Return the [x, y] coordinate for the center point of the cell that contains the specified text.  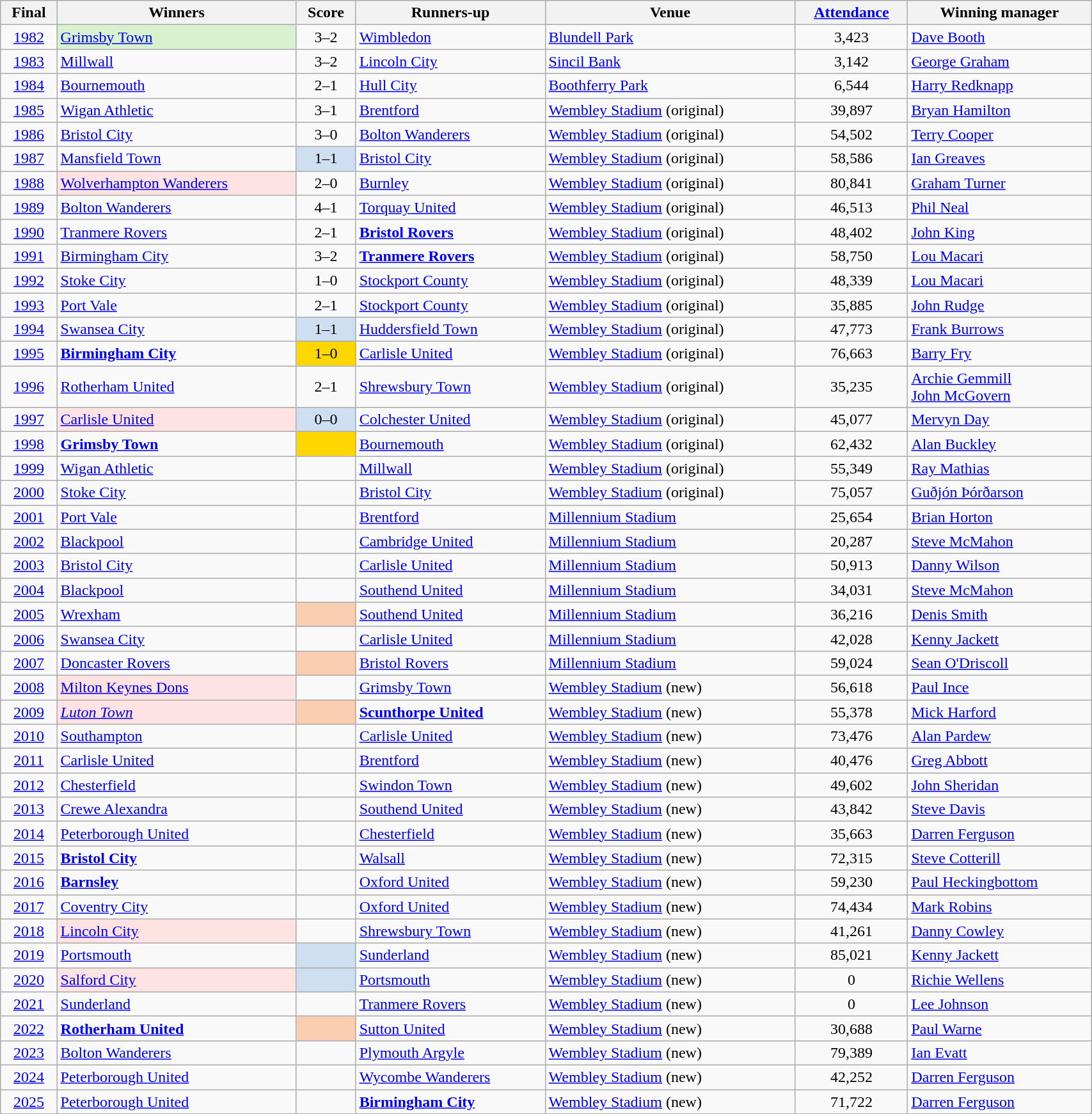
1993 [29, 305]
2011 [29, 761]
Sincil Bank [670, 61]
2008 [29, 687]
2018 [29, 931]
2002 [29, 541]
Barry Fry [999, 354]
Luton Town [177, 712]
40,476 [851, 761]
Coventry City [177, 907]
2007 [29, 663]
46,513 [851, 207]
1984 [29, 86]
35,885 [851, 305]
1983 [29, 61]
Danny Wilson [999, 566]
2012 [29, 785]
72,315 [851, 858]
43,842 [851, 809]
1985 [29, 110]
Winners [177, 13]
Mervyn Day [999, 420]
Greg Abbott [999, 761]
59,230 [851, 882]
Ian Greaves [999, 159]
Phil Neal [999, 207]
34,031 [851, 590]
Lee Johnson [999, 1004]
2013 [29, 809]
George Graham [999, 61]
Boothferry Park [670, 86]
Ian Evatt [999, 1053]
2001 [29, 517]
2000 [29, 493]
49,602 [851, 785]
6,544 [851, 86]
3,142 [851, 61]
Wimbledon [450, 37]
Frank Burrows [999, 330]
1989 [29, 207]
36,216 [851, 614]
35,663 [851, 834]
1986 [29, 134]
58,586 [851, 159]
79,389 [851, 1053]
Guðjón Þórðarson [999, 493]
Blundell Park [670, 37]
Crewe Alexandra [177, 809]
1987 [29, 159]
2024 [29, 1077]
Walsall [450, 858]
48,402 [851, 232]
39,897 [851, 110]
2009 [29, 712]
Archie Gemmill John McGovern [999, 386]
47,773 [851, 330]
Bryan Hamilton [999, 110]
Graham Turner [999, 183]
1996 [29, 386]
3,423 [851, 37]
1994 [29, 330]
41,261 [851, 931]
1995 [29, 354]
2025 [29, 1101]
Huddersfield Town [450, 330]
2015 [29, 858]
2019 [29, 955]
Mick Harford [999, 712]
2016 [29, 882]
Doncaster Rovers [177, 663]
2017 [29, 907]
John Sheridan [999, 785]
Hull City [450, 86]
2004 [29, 590]
2003 [29, 566]
4–1 [326, 207]
56,618 [851, 687]
2022 [29, 1028]
71,722 [851, 1101]
2014 [29, 834]
75,057 [851, 493]
1998 [29, 444]
Terry Cooper [999, 134]
Scunthorpe United [450, 712]
Plymouth Argyle [450, 1053]
Brian Horton [999, 517]
1997 [29, 420]
Mansfield Town [177, 159]
76,663 [851, 354]
Score [326, 13]
Salford City [177, 980]
2023 [29, 1053]
45,077 [851, 420]
Richie Wellens [999, 980]
Wrexham [177, 614]
John King [999, 232]
0–0 [326, 420]
Cambridge United [450, 541]
2020 [29, 980]
20,287 [851, 541]
42,028 [851, 639]
59,024 [851, 663]
Dave Booth [999, 37]
1991 [29, 256]
58,750 [851, 256]
Winning manager [999, 13]
25,654 [851, 517]
1992 [29, 280]
2010 [29, 736]
85,021 [851, 955]
Colchester United [450, 420]
1988 [29, 183]
50,913 [851, 566]
55,349 [851, 468]
Steve Cotterill [999, 858]
Burnley [450, 183]
Barnsley [177, 882]
John Rudge [999, 305]
42,252 [851, 1077]
Southampton [177, 736]
Swindon Town [450, 785]
Paul Warne [999, 1028]
62,432 [851, 444]
Wolverhampton Wanderers [177, 183]
1982 [29, 37]
Attendance [851, 13]
3–1 [326, 110]
Mark Robins [999, 907]
1990 [29, 232]
Torquay United [450, 207]
30,688 [851, 1028]
2006 [29, 639]
80,841 [851, 183]
Venue [670, 13]
48,339 [851, 280]
3–0 [326, 134]
35,235 [851, 386]
Milton Keynes Dons [177, 687]
Alan Buckley [999, 444]
Danny Cowley [999, 931]
Paul Ince [999, 687]
Steve Davis [999, 809]
Sean O'Driscoll [999, 663]
1999 [29, 468]
Denis Smith [999, 614]
55,378 [851, 712]
2–0 [326, 183]
54,502 [851, 134]
74,434 [851, 907]
Harry Redknapp [999, 86]
Alan Pardew [999, 736]
Runners-up [450, 13]
Ray Mathias [999, 468]
Sutton United [450, 1028]
Wycombe Wanderers [450, 1077]
Paul Heckingbottom [999, 882]
Final [29, 13]
2021 [29, 1004]
73,476 [851, 736]
2005 [29, 614]
